Determine the (x, y) coordinate at the center of the cell enclosing the given text.  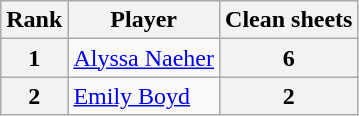
Rank (34, 20)
1 (34, 58)
Alyssa Naeher (144, 58)
6 (289, 58)
Player (144, 20)
Clean sheets (289, 20)
Emily Boyd (144, 96)
